Locate the cell with the specified text and output its (x, y) center coordinate. 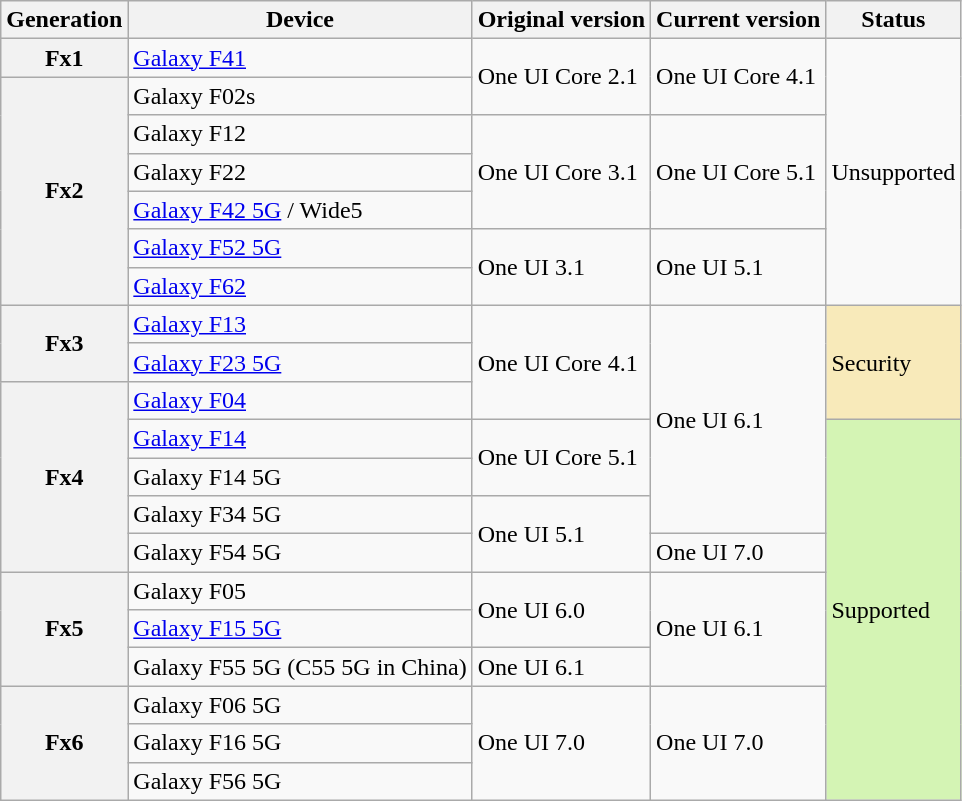
Security (894, 362)
Fx4 (64, 476)
Device (300, 20)
Galaxy F05 (300, 591)
Galaxy F15 5G (300, 629)
Galaxy F14 (300, 438)
Supported (894, 610)
Galaxy F12 (300, 134)
Galaxy F04 (300, 400)
Fx3 (64, 343)
One UI 6.0 (561, 610)
Galaxy F56 5G (300, 781)
Galaxy F14 5G (300, 477)
Galaxy F42 5G / Wide5 (300, 210)
Galaxy F16 5G (300, 743)
Status (894, 20)
Galaxy F55 5G (C55 5G in China) (300, 667)
Galaxy F41 (300, 58)
Fx2 (64, 191)
Galaxy F54 5G (300, 553)
Generation (64, 20)
Galaxy F23 5G (300, 362)
Original version (561, 20)
Galaxy F06 5G (300, 705)
One UI Core 2.1 (561, 77)
One UI Core 3.1 (561, 172)
One UI 3.1 (561, 267)
Galaxy F34 5G (300, 515)
Unsupported (894, 172)
Galaxy F13 (300, 324)
Fx5 (64, 629)
Current version (738, 20)
Galaxy F62 (300, 286)
Fx1 (64, 58)
Galaxy F22 (300, 172)
Galaxy F52 5G (300, 248)
Fx6 (64, 743)
Galaxy F02s (300, 96)
